Output the [x, y] coordinate of the center of the cell containing the given text.  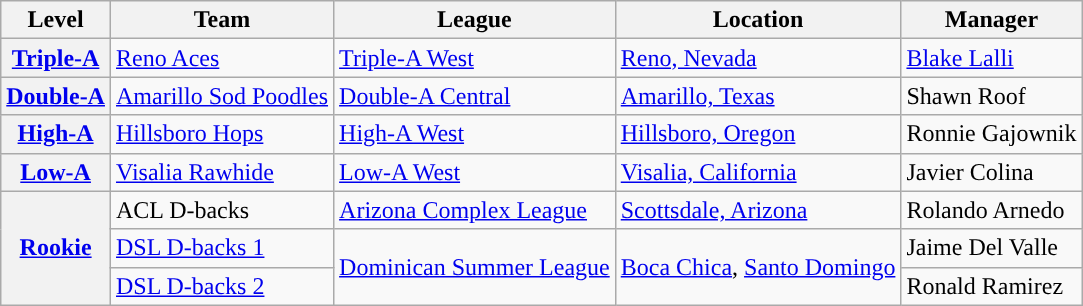
DSL D-backs 1 [222, 248]
Double-A Central [475, 96]
Level [56, 20]
Hillsboro, Oregon [758, 134]
DSL D-backs 2 [222, 286]
Rolando Arnedo [992, 210]
Javier Colina [992, 172]
ACL D-backs [222, 210]
Dominican Summer League [475, 267]
Hillsboro Hops [222, 134]
High-A West [475, 134]
League [475, 20]
Manager [992, 20]
Amarillo, Texas [758, 96]
Ronald Ramirez [992, 286]
Reno Aces [222, 58]
Location [758, 20]
Rookie [56, 248]
Blake Lalli [992, 58]
Team [222, 20]
Visalia Rawhide [222, 172]
Boca Chica, Santo Domingo [758, 267]
Amarillo Sod Poodles [222, 96]
Arizona Complex League [475, 210]
Low-A West [475, 172]
Scottsdale, Arizona [758, 210]
Triple-A [56, 58]
Triple-A West [475, 58]
Shawn Roof [992, 96]
Double-A [56, 96]
Reno, Nevada [758, 58]
Visalia, California [758, 172]
Jaime Del Valle [992, 248]
Low-A [56, 172]
High-A [56, 134]
Ronnie Gajownik [992, 134]
